Extract the (X, Y) coordinate from the center of the cell holding the provided text.  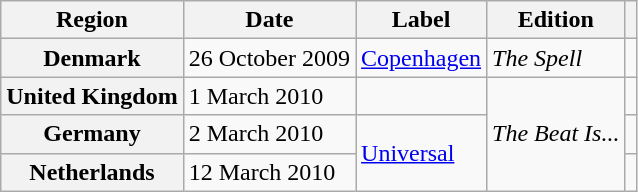
United Kingdom (92, 96)
1 March 2010 (269, 96)
Netherlands (92, 172)
12 March 2010 (269, 172)
Universal (422, 153)
Date (269, 20)
Region (92, 20)
2 March 2010 (269, 134)
The Spell (556, 58)
Denmark (92, 58)
Label (422, 20)
Copenhagen (422, 58)
The Beat Is... (556, 134)
Edition (556, 20)
26 October 2009 (269, 58)
Germany (92, 134)
